Detect which cell encompasses the target text, then output its [x, y] center coordinate. 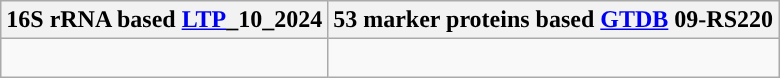
53 marker proteins based GTDB 09-RS220 [554, 20]
16S rRNA based LTP_10_2024 [164, 20]
